Output the [X, Y] coordinate of the center of the cell containing the given text.  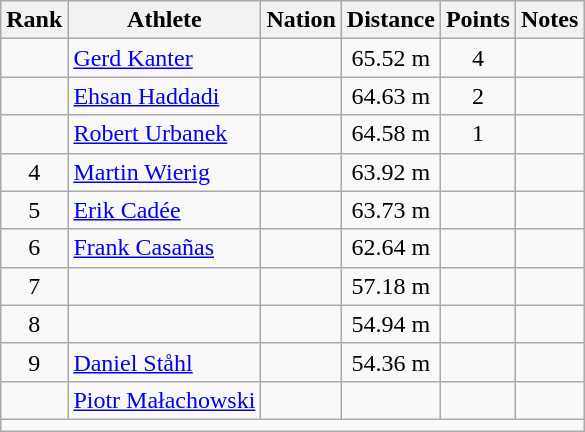
Frank Casañas [164, 248]
Distance [390, 20]
63.73 m [390, 210]
9 [34, 362]
Martin Wierig [164, 172]
6 [34, 248]
Gerd Kanter [164, 58]
Ehsan Haddadi [164, 96]
Piotr Małachowski [164, 400]
65.52 m [390, 58]
63.92 m [390, 172]
Nation [301, 20]
Rank [34, 20]
64.58 m [390, 134]
54.36 m [390, 362]
Points [478, 20]
2 [478, 96]
62.64 m [390, 248]
Erik Cadée [164, 210]
1 [478, 134]
7 [34, 286]
8 [34, 324]
57.18 m [390, 286]
Athlete [164, 20]
54.94 m [390, 324]
5 [34, 210]
Robert Urbanek [164, 134]
Notes [549, 20]
64.63 m [390, 96]
Daniel Ståhl [164, 362]
